Pinpoint the cell where the given text exists, returning its (X, Y) midpoint coordinate. 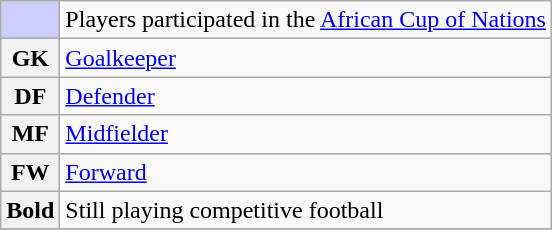
FW (30, 172)
GK (30, 58)
Still playing competitive football (306, 210)
MF (30, 134)
Bold (30, 210)
Players participated in the African Cup of Nations (306, 20)
Midfielder (306, 134)
DF (30, 96)
Goalkeeper (306, 58)
Defender (306, 96)
Forward (306, 172)
